Search for the cell housing the specified text and yield its [x, y] center coordinate. 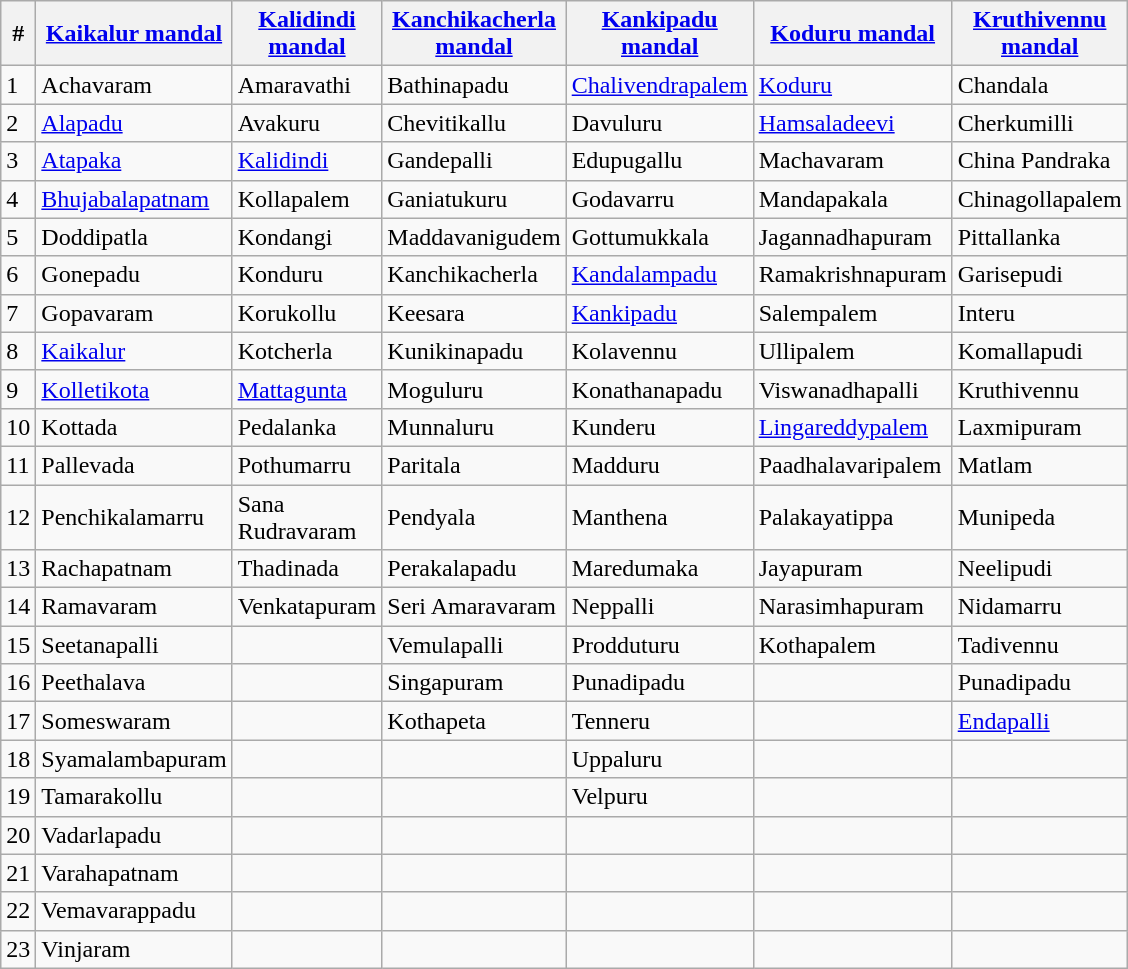
15 [18, 645]
4 [18, 199]
Alapadu [134, 123]
Kunikinapadu [474, 351]
Seetanapalli [134, 645]
12 [18, 516]
Garisepudi [1040, 275]
Narasimhapuram [852, 607]
Kondangi [307, 237]
13 [18, 569]
Kruthivennu mandal [1040, 34]
Davuluru [660, 123]
Matlam [1040, 465]
Kollapalem [307, 199]
Kothapalem [852, 645]
Kandalampadu [660, 275]
Konduru [307, 275]
Korukollu [307, 313]
Tenneru [660, 721]
23 [18, 949]
Vinjaram [134, 949]
14 [18, 607]
Kanchikacherla [474, 275]
Perakalapadu [474, 569]
17 [18, 721]
Kolavennu [660, 351]
Vemulapalli [474, 645]
Seri Amaravaram [474, 607]
Vemavarappadu [134, 911]
Pendyala [474, 516]
Gottumukkala [660, 237]
Bathinapadu [474, 85]
19 [18, 797]
Madduru [660, 465]
1 [18, 85]
Chinagollapalem [1040, 199]
16 [18, 683]
Komallapudi [1040, 351]
Gonepadu [134, 275]
Pedalanka [307, 427]
Kaikalur mandal [134, 34]
Kanchikacherla mandal [474, 34]
# [18, 34]
Kolletikota [134, 389]
9 [18, 389]
Kottada [134, 427]
Prodduturu [660, 645]
10 [18, 427]
Someswaram [134, 721]
Atapaka [134, 161]
Varahapatnam [134, 873]
8 [18, 351]
Ramakrishnapuram [852, 275]
Kankipadu mandal [660, 34]
Salempalem [852, 313]
11 [18, 465]
Hamsaladeevi [852, 123]
Mandapakala [852, 199]
Doddipatla [134, 237]
Neelipudi [1040, 569]
Endapalli [1040, 721]
Munnaluru [474, 427]
Kalidindi [307, 161]
18 [18, 759]
Koduru mandal [852, 34]
Paadhalavaripalem [852, 465]
Tamarakollu [134, 797]
Konathanapadu [660, 389]
Rachapatnam [134, 569]
Gandepalli [474, 161]
Lingareddypalem [852, 427]
Maddavanigudem [474, 237]
Ganiatukuru [474, 199]
Neppalli [660, 607]
Velpuru [660, 797]
Edupugallu [660, 161]
Maredumaka [660, 569]
21 [18, 873]
Kunderu [660, 427]
22 [18, 911]
Kruthivennu [1040, 389]
Manthena [660, 516]
Mattagunta [307, 389]
Machavaram [852, 161]
Penchikalamarru [134, 516]
Amaravathi [307, 85]
Avakuru [307, 123]
2 [18, 123]
Sana Rudravaram [307, 516]
Kothapeta [474, 721]
Gopavaram [134, 313]
Venkatapuram [307, 607]
Achavaram [134, 85]
Kotcherla [307, 351]
Chevitikallu [474, 123]
Tadivennu [1040, 645]
Pallevada [134, 465]
Pothumarru [307, 465]
Jagannadhapuram [852, 237]
Interu [1040, 313]
Godavarru [660, 199]
Kankipadu [660, 313]
China Pandraka [1040, 161]
Moguluru [474, 389]
Paritala [474, 465]
20 [18, 835]
Chalivendrapalem [660, 85]
Keesara [474, 313]
Singapuram [474, 683]
Ramavaram [134, 607]
Thadinada [307, 569]
6 [18, 275]
Jayapuram [852, 569]
5 [18, 237]
Palakayatippa [852, 516]
Bhujabalapatnam [134, 199]
Vadarlapadu [134, 835]
Munipeda [1040, 516]
Kalidindi mandal [307, 34]
Nidamarru [1040, 607]
Uppaluru [660, 759]
7 [18, 313]
Syamalambapuram [134, 759]
Peethalava [134, 683]
Viswanadhapalli [852, 389]
Ullipalem [852, 351]
Koduru [852, 85]
Kaikalur [134, 351]
Pittallanka [1040, 237]
Cherkumilli [1040, 123]
Laxmipuram [1040, 427]
Chandala [1040, 85]
3 [18, 161]
